Find where the given text appears and provide that cell's center as (x, y) coordinate. 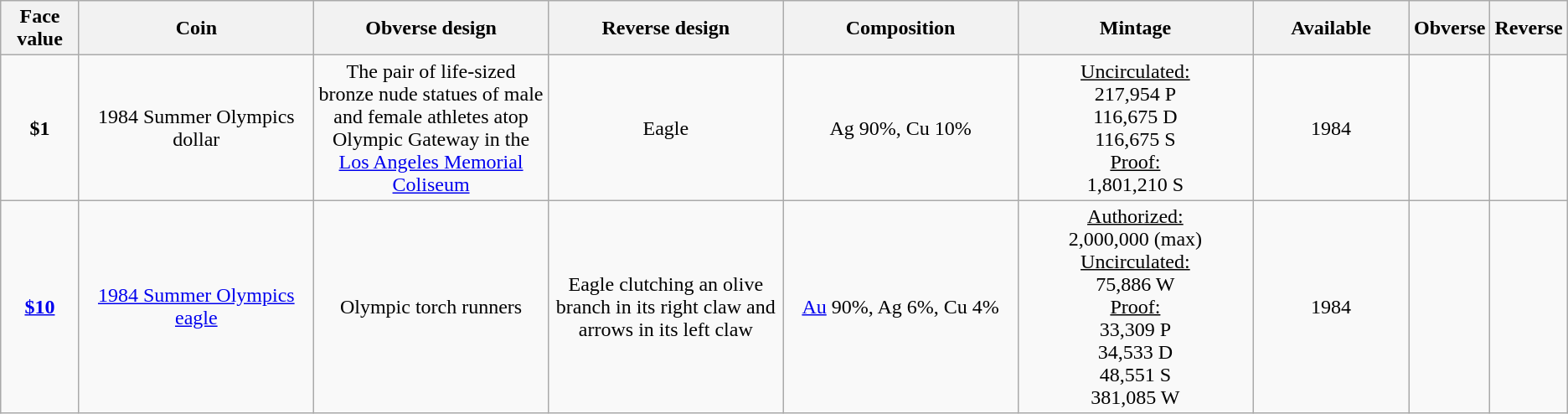
Obverse design (431, 28)
Eagle (666, 127)
Mintage (1135, 28)
Eagle clutching an olive branch in its right claw and arrows in its left claw (666, 307)
$10 (40, 307)
Uncirculated:217,954 P 116,675 D 116,675 SProof:1,801,210 S (1135, 127)
Reverse (1529, 28)
Available (1332, 28)
1984 Summer Olympics dollar (196, 127)
The pair of life-sized bronze nude statues of male and female athletes atop Olympic Gateway in the Los Angeles Memorial Coliseum (431, 127)
Obverse (1450, 28)
1984 Summer Olympics eagle (196, 307)
Authorized:2,000,000 (max)Uncirculated:75,886 WProof:33,309 P 34,533 D 48,551 S 381,085 W (1135, 307)
Coin (196, 28)
Reverse design (666, 28)
Composition (900, 28)
Olympic torch runners (431, 307)
Au 90%, Ag 6%, Cu 4% (900, 307)
$1 (40, 127)
Ag 90%, Cu 10% (900, 127)
Face value (40, 28)
